Provide the [X, Y] coordinate of the cell's center where the given text is located.  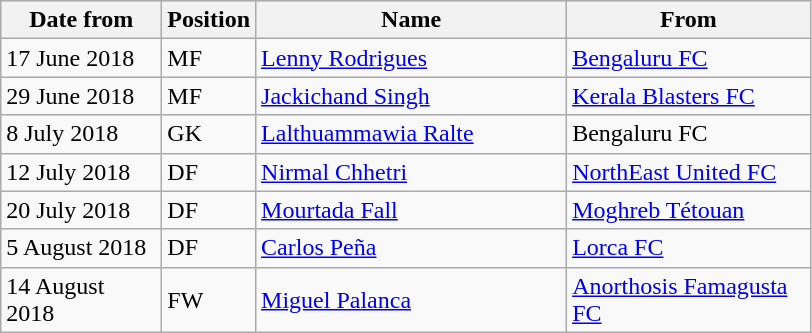
12 July 2018 [82, 172]
Position [209, 20]
Miguel Palanca [412, 300]
17 June 2018 [82, 58]
Lorca FC [689, 248]
Kerala Blasters FC [689, 96]
From [689, 20]
Jackichand Singh [412, 96]
29 June 2018 [82, 96]
8 July 2018 [82, 134]
5 August 2018 [82, 248]
Lalthuammawia Ralte [412, 134]
20 July 2018 [82, 210]
GK [209, 134]
Date from [82, 20]
Anorthosis Famagusta FC [689, 300]
Mourtada Fall [412, 210]
Moghreb Tétouan [689, 210]
Lenny Rodrigues [412, 58]
FW [209, 300]
Nirmal Chhetri [412, 172]
Carlos Peña [412, 248]
14 August 2018 [82, 300]
Name [412, 20]
NorthEast United FC [689, 172]
